Return [X, Y] of the center of cell containing provided text 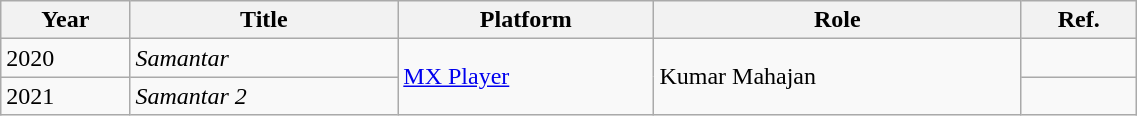
MX Player [526, 77]
Samantar [264, 58]
2020 [66, 58]
Samantar 2 [264, 96]
2021 [66, 96]
Title [264, 20]
Role [838, 20]
Ref. [1079, 20]
Platform [526, 20]
Year [66, 20]
Kumar Mahajan [838, 77]
